Search for the cell housing the specified text and yield its [x, y] center coordinate. 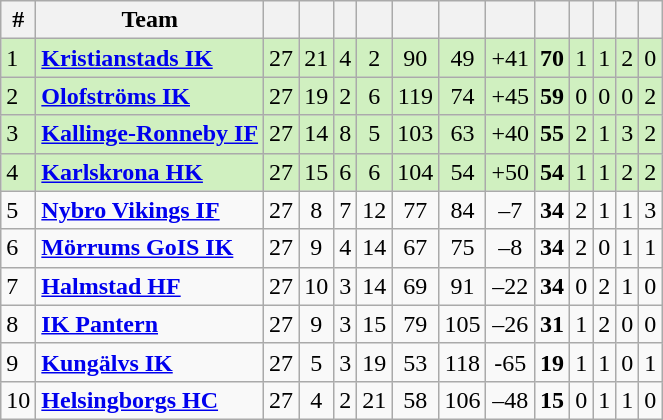
+45 [510, 96]
84 [462, 210]
Karlskrona HK [150, 172]
–26 [510, 324]
59 [552, 96]
119 [416, 96]
79 [416, 324]
58 [416, 400]
104 [416, 172]
70 [552, 58]
53 [416, 362]
-65 [510, 362]
31 [552, 324]
+40 [510, 134]
+41 [510, 58]
Olofströms IK [150, 96]
Team [150, 20]
Kristianstads IK [150, 58]
–48 [510, 400]
Nybro Vikings IF [150, 210]
Mörrums GoIS IK [150, 248]
–7 [510, 210]
106 [462, 400]
90 [416, 58]
Kungälvs IK [150, 362]
Helsingborgs HC [150, 400]
75 [462, 248]
103 [416, 134]
12 [374, 210]
–8 [510, 248]
118 [462, 362]
77 [416, 210]
# [18, 20]
63 [462, 134]
IK Pantern [150, 324]
Kallinge-Ronneby IF [150, 134]
74 [462, 96]
55 [552, 134]
67 [416, 248]
49 [462, 58]
–22 [510, 286]
+50 [510, 172]
69 [416, 286]
105 [462, 324]
Halmstad HF [150, 286]
91 [462, 286]
